Return the (x, y) coordinate for the center point of the cell that contains the specified text.  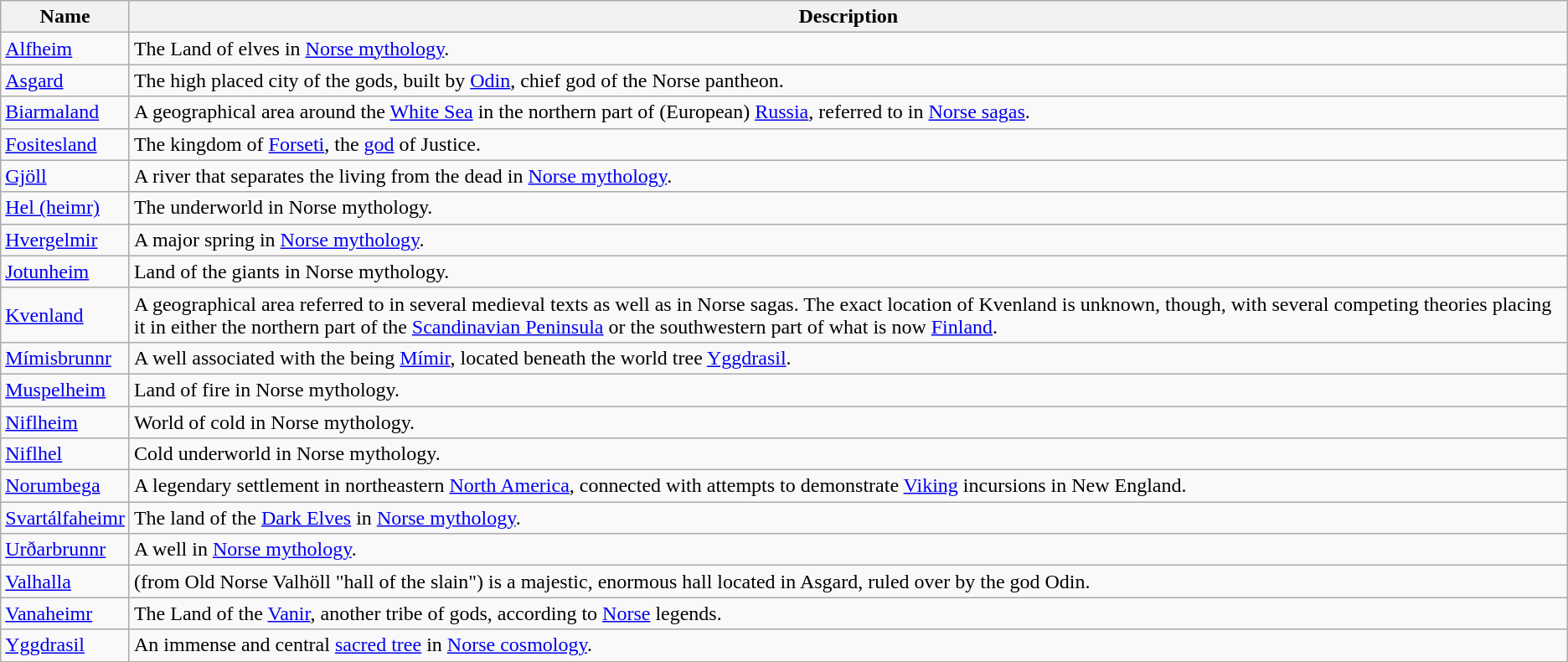
Muspelheim (65, 390)
A major spring in Norse mythology. (848, 240)
Kvenland (65, 315)
(from Old Norse Valhöll "hall of the slain") is a majestic, enormous hall located in Asgard, ruled over by the god Odin. (848, 582)
A well associated with the being Mímir, located beneath the world tree Yggdrasil. (848, 358)
The Land of elves in Norse mythology. (848, 49)
A well in Norse mythology. (848, 550)
Svartálfaheimr (65, 518)
Gjöll (65, 176)
World of cold in Norse mythology. (848, 422)
Description (848, 17)
An immense and central sacred tree in Norse cosmology. (848, 645)
Vanaheimr (65, 613)
The kingdom of Forseti, the god of Justice. (848, 144)
Norumbega (65, 486)
Valhalla (65, 582)
Name (65, 17)
A legendary settlement in northeastern North America, connected with attempts to demonstrate Viking incursions in New England. (848, 486)
A river that separates the living from the dead in Norse mythology. (848, 176)
A geographical area around the White Sea in the northern part of (European) Russia, referred to in Norse sagas. (848, 112)
The Land of the Vanir, another tribe of gods, according to Norse legends. (848, 613)
Land of the giants in Norse mythology. (848, 272)
Alfheim (65, 49)
Hvergelmir (65, 240)
Urðarbrunnr (65, 550)
Niflheim (65, 422)
Hel (heimr) (65, 208)
Land of fire in Norse mythology. (848, 390)
Mímisbrunnr (65, 358)
Niflhel (65, 454)
Biarmaland (65, 112)
Yggdrasil (65, 645)
Asgard (65, 80)
Fositesland (65, 144)
The land of the Dark Elves in Norse mythology. (848, 518)
The underworld in Norse mythology. (848, 208)
The high placed city of the gods, built by Odin, chief god of the Norse pantheon. (848, 80)
Jotunheim (65, 272)
Cold underworld in Norse mythology. (848, 454)
